For the text-containing cell, return its midpoint in (X, Y) coordinate format. 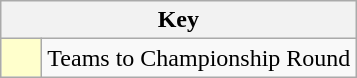
Teams to Championship Round (199, 58)
Key (178, 20)
